Scan for the cell matching the given text and deliver its [x, y] coordinate at center. 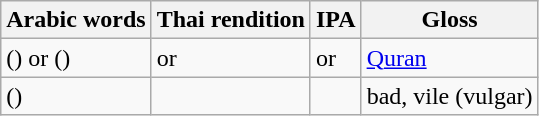
Thai rendition [230, 20]
IPA [336, 20]
Arabic words [76, 20]
Quran [450, 58]
() [76, 96]
() or () [76, 58]
Gloss [450, 20]
bad, vile (vulgar) [450, 96]
